Provide the [x, y] coordinate of the cell's center where the given text is located.  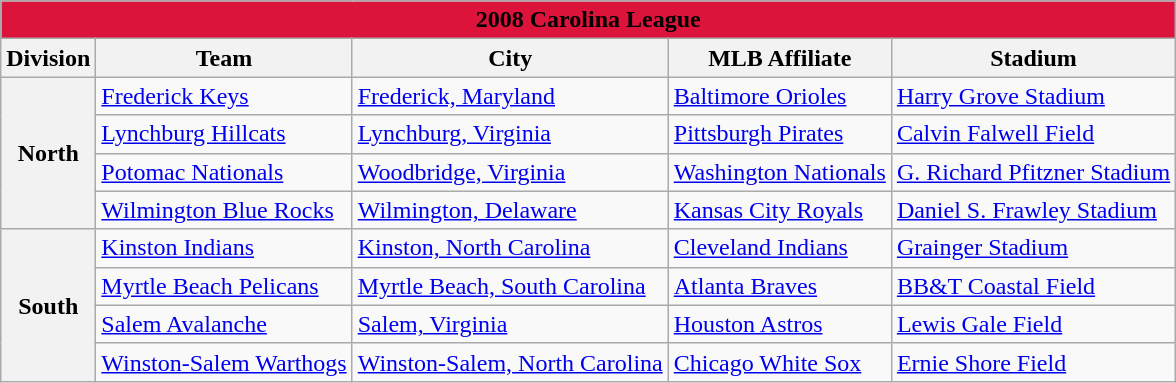
Houston Astros [780, 324]
BB&T Coastal Field [1033, 286]
Harry Grove Stadium [1033, 96]
Lynchburg, Virginia [510, 134]
Baltimore Orioles [780, 96]
Myrtle Beach Pelicans [224, 286]
Frederick, Maryland [510, 96]
Team [224, 58]
Washington Nationals [780, 172]
Woodbridge, Virginia [510, 172]
Chicago White Sox [780, 362]
Wilmington Blue Rocks [224, 210]
Calvin Falwell Field [1033, 134]
Salem Avalanche [224, 324]
Winston-Salem Warthogs [224, 362]
Wilmington, Delaware [510, 210]
South [48, 305]
Frederick Keys [224, 96]
MLB Affiliate [780, 58]
Division [48, 58]
2008 Carolina League [588, 20]
Atlanta Braves [780, 286]
Salem, Virginia [510, 324]
Pittsburgh Pirates [780, 134]
Cleveland Indians [780, 248]
Kinston, North Carolina [510, 248]
Stadium [1033, 58]
Potomac Nationals [224, 172]
Lewis Gale Field [1033, 324]
Lynchburg Hillcats [224, 134]
Grainger Stadium [1033, 248]
City [510, 58]
Kansas City Royals [780, 210]
Ernie Shore Field [1033, 362]
Kinston Indians [224, 248]
Winston-Salem, North Carolina [510, 362]
Myrtle Beach, South Carolina [510, 286]
G. Richard Pfitzner Stadium [1033, 172]
North [48, 153]
Daniel S. Frawley Stadium [1033, 210]
